Identify which cell holds the provided text, then report its (x, y) central coordinate. 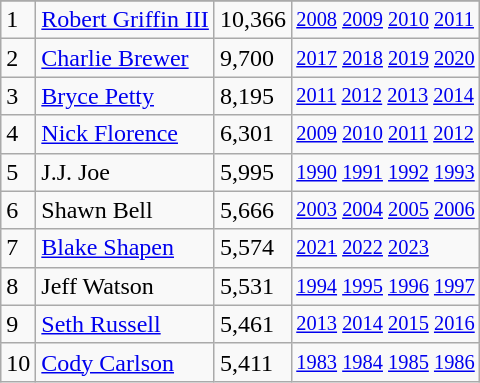
2009 2010 2011 2012 (385, 134)
7 (18, 248)
6 (18, 210)
5,666 (252, 210)
5,461 (252, 324)
9,700 (252, 58)
Cody Carlson (126, 362)
5,411 (252, 362)
1983 1984 1985 1986 (385, 362)
Nick Florence (126, 134)
Robert Griffin III (126, 20)
5,995 (252, 172)
5,531 (252, 286)
2008 2009 2010 2011 (385, 20)
2 (18, 58)
2003 2004 2005 2006 (385, 210)
6,301 (252, 134)
2013 2014 2015 2016 (385, 324)
2021 2022 2023 (385, 248)
2017 2018 2019 2020 (385, 58)
1994 1995 1996 1997 (385, 286)
9 (18, 324)
2011 2012 2013 2014 (385, 96)
Jeff Watson (126, 286)
Bryce Petty (126, 96)
8,195 (252, 96)
10,366 (252, 20)
Shawn Bell (126, 210)
5,574 (252, 248)
Blake Shapen (126, 248)
J.J. Joe (126, 172)
10 (18, 362)
Charlie Brewer (126, 58)
8 (18, 286)
1990 1991 1992 1993 (385, 172)
Seth Russell (126, 324)
3 (18, 96)
4 (18, 134)
5 (18, 172)
1 (18, 20)
